Find where the given text appears and provide that cell's center as (x, y) coordinate. 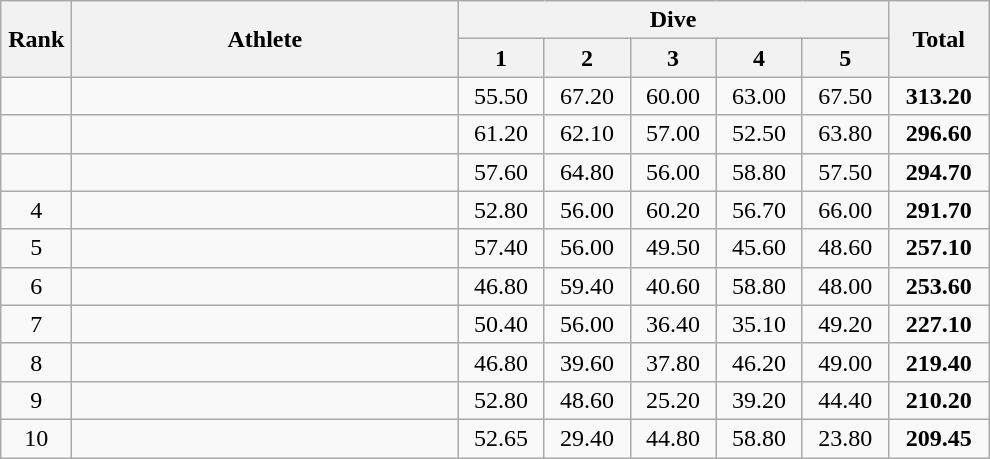
49.50 (673, 248)
52.50 (759, 134)
210.20 (938, 400)
64.80 (587, 172)
35.10 (759, 324)
39.60 (587, 362)
57.40 (501, 248)
40.60 (673, 286)
8 (36, 362)
52.65 (501, 438)
296.60 (938, 134)
291.70 (938, 210)
63.00 (759, 96)
62.10 (587, 134)
36.40 (673, 324)
59.40 (587, 286)
257.10 (938, 248)
48.00 (845, 286)
7 (36, 324)
23.80 (845, 438)
45.60 (759, 248)
61.20 (501, 134)
66.00 (845, 210)
2 (587, 58)
49.00 (845, 362)
44.80 (673, 438)
55.50 (501, 96)
253.60 (938, 286)
67.20 (587, 96)
227.10 (938, 324)
294.70 (938, 172)
39.20 (759, 400)
Rank (36, 39)
Total (938, 39)
67.50 (845, 96)
10 (36, 438)
60.00 (673, 96)
313.20 (938, 96)
46.20 (759, 362)
219.40 (938, 362)
6 (36, 286)
Athlete (265, 39)
25.20 (673, 400)
60.20 (673, 210)
3 (673, 58)
Dive (673, 20)
9 (36, 400)
44.40 (845, 400)
50.40 (501, 324)
29.40 (587, 438)
57.60 (501, 172)
1 (501, 58)
57.00 (673, 134)
37.80 (673, 362)
57.50 (845, 172)
56.70 (759, 210)
63.80 (845, 134)
49.20 (845, 324)
209.45 (938, 438)
